Detect which cell encompasses the target text, then output its (X, Y) center coordinate. 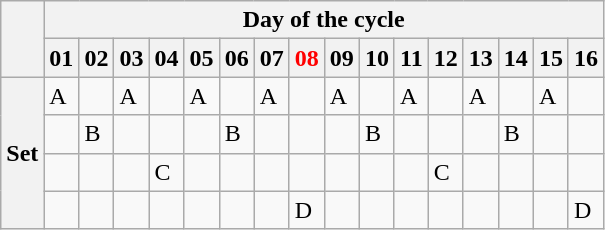
13 (480, 58)
07 (272, 58)
06 (236, 58)
16 (586, 58)
14 (516, 58)
01 (62, 58)
12 (446, 58)
Set (22, 153)
04 (166, 58)
10 (376, 58)
02 (96, 58)
09 (342, 58)
05 (202, 58)
Day of the cycle (324, 20)
08 (306, 58)
11 (411, 58)
03 (132, 58)
15 (550, 58)
